For the text-containing cell, return its midpoint in [X, Y] coordinate format. 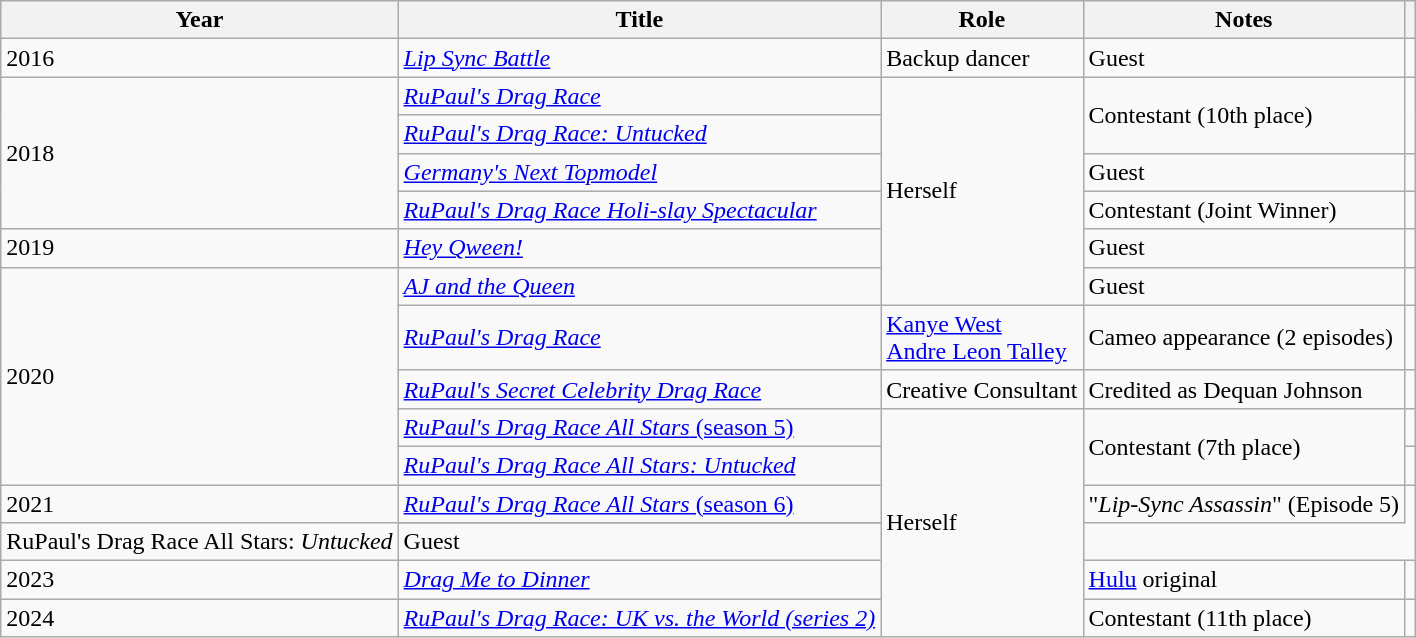
Drag Me to Dinner [640, 580]
2024 [200, 618]
2019 [200, 248]
Hey Qween! [640, 248]
Title [640, 20]
Cameo appearance (2 episodes) [1244, 338]
Notes [1244, 20]
RuPaul's Drag Race Holi-slay Spectacular [640, 210]
RuPaul's Secret Celebrity Drag Race [640, 389]
Contestant (7th place) [1244, 446]
Kanye West Andre Leon Talley [982, 338]
Year [200, 20]
Creative Consultant [982, 389]
"Lip-Sync Assassin" (Episode 5) [1244, 503]
Germany's Next Topmodel [640, 172]
Credited as Dequan Johnson [1244, 389]
2016 [200, 58]
RuPaul's Drag Race All Stars (season 6) [640, 503]
Hulu original [1244, 580]
Contestant (Joint Winner) [1244, 210]
Backup dancer [982, 58]
2020 [200, 376]
2023 [200, 580]
Role [982, 20]
Lip Sync Battle [640, 58]
Contestant (11th place) [1244, 618]
2021 [200, 503]
AJ and the Queen [640, 286]
Contestant (10th place) [1244, 115]
RuPaul's Drag Race All Stars (season 5) [640, 427]
RuPaul's Drag Race: UK vs. the World (series 2) [640, 618]
RuPaul's Drag Race: Untucked [640, 134]
2018 [200, 153]
